Locate the cell with the specified text and output its (x, y) center coordinate. 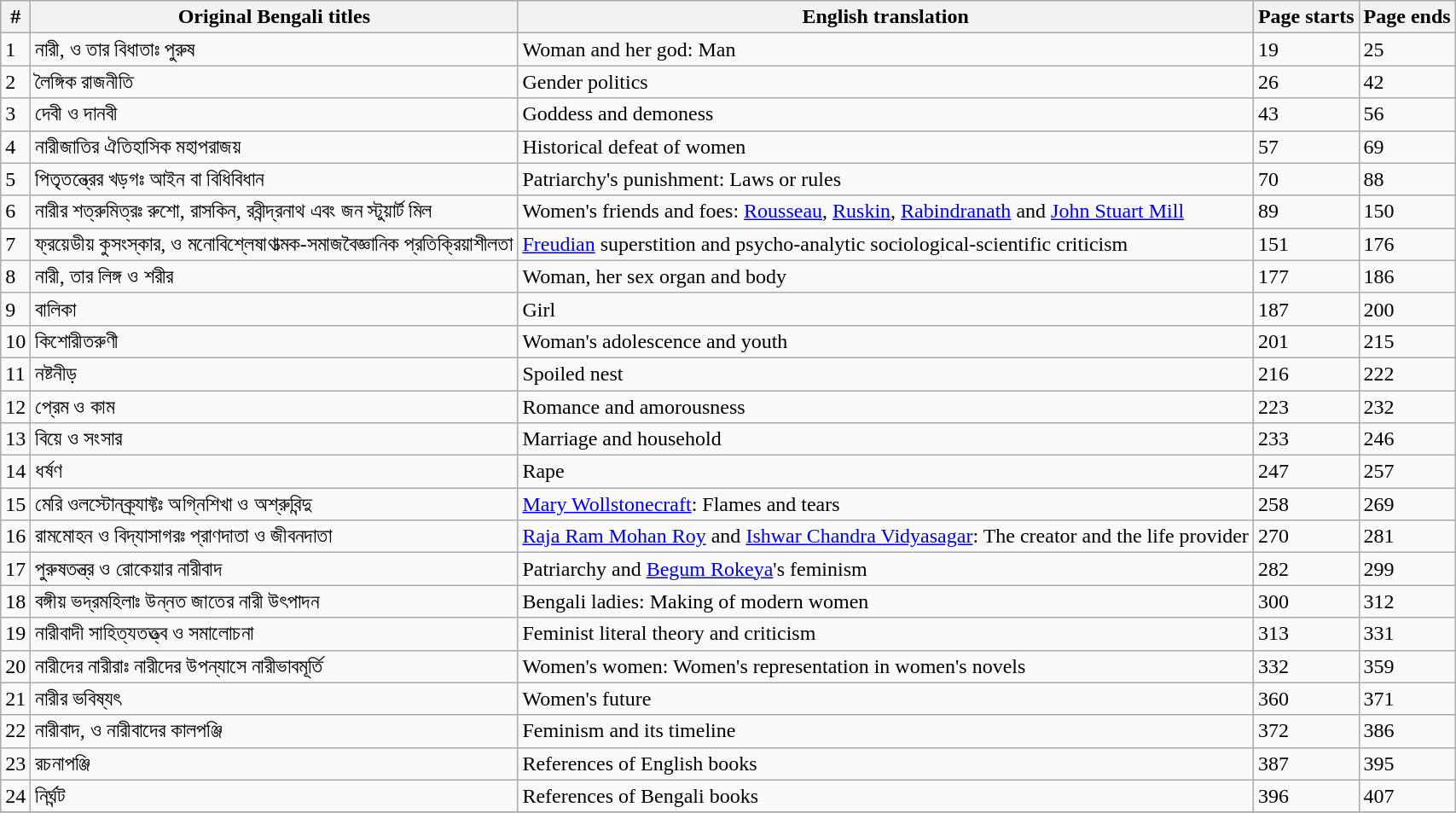
Patriarchy and Begum Rokeya's feminism (885, 569)
88 (1407, 179)
43 (1306, 114)
222 (1407, 374)
372 (1306, 731)
216 (1306, 374)
332 (1306, 666)
312 (1407, 601)
395 (1407, 764)
281 (1407, 537)
14 (15, 472)
রামমোহন ও বিদ্যাসাগরঃ প্রাণদাতা ও জীবনদাতা (275, 537)
16 (15, 537)
Original Bengali titles (275, 17)
Patriarchy's punishment: Laws or rules (885, 179)
নারীজাতির ঐতিহাসিক মহাপরাজয় (275, 147)
223 (1306, 407)
331 (1407, 634)
Girl (885, 309)
21 (15, 699)
Woman and her god: Man (885, 49)
299 (1407, 569)
5 (15, 179)
89 (1306, 212)
পিতৃতন্ত্রের খড়গঃ আইন বা বিধিবিধান (275, 179)
282 (1306, 569)
1 (15, 49)
ধর্ষণ (275, 472)
Raja Ram Mohan Roy and Ishwar Chandra Vidyasagar: The creator and the life provider (885, 537)
359 (1407, 666)
258 (1306, 504)
Mary Wollstonecraft: Flames and tears (885, 504)
Page ends (1407, 17)
22 (15, 731)
নারীবাদ, ও নারীবাদের কালপঞ্জি (275, 731)
257 (1407, 472)
69 (1407, 147)
বিয়ে ও সংসার (275, 439)
নির্ঘন্ট (275, 796)
360 (1306, 699)
নারী, ও তার বিধাতাঃ পুরুষ (275, 49)
233 (1306, 439)
57 (1306, 147)
রচনাপঞ্জি (275, 764)
2 (15, 82)
Women's friends and foes: Rousseau, Ruskin, Rabindranath and John Stuart Mill (885, 212)
150 (1407, 212)
Woman's adolescence and youth (885, 341)
26 (1306, 82)
7 (15, 244)
18 (15, 601)
বালিকা (275, 309)
নারী, তার লিঙ্গ ও শরীর (275, 276)
386 (1407, 731)
Freudian superstition and psycho-analytic sociological-scientific criticism (885, 244)
25 (1407, 49)
বঙ্গীয় ভদ্রমহিলাঃ উন্নত জাতের নারী উৎপাদন (275, 601)
মেরি ওলস্টোনক্র্যাফ্টঃ অগ্নিশিখা ও অশ্রুবিন্দু (275, 504)
313 (1306, 634)
Gender politics (885, 82)
15 (15, 504)
300 (1306, 601)
187 (1306, 309)
407 (1407, 796)
নারীর শত্রুমিত্রঃ রুশো, রাসকিন, রবীন্দ্রনাথ এবং জন স্টুয়ার্ট মিল (275, 212)
References of English books (885, 764)
কিশোরীতরুণী (275, 341)
9 (15, 309)
201 (1306, 341)
Woman, her sex organ and body (885, 276)
247 (1306, 472)
Spoiled nest (885, 374)
নারীবাদী সাহিত্যতত্ত্ব ও সমালোচনা (275, 634)
232 (1407, 407)
পুরুষতন্ত্র ও রোকেয়ার নারীবাদ (275, 569)
10 (15, 341)
Rape (885, 472)
176 (1407, 244)
প্রেম ও কাম (275, 407)
নারীদের নারীরাঃ নারীদের উপন্যাসে নারীভাবমূর্তি (275, 666)
396 (1306, 796)
Feminist literal theory and criticism (885, 634)
4 (15, 147)
Bengali ladies: Making of modern women (885, 601)
186 (1407, 276)
8 (15, 276)
Marriage and household (885, 439)
177 (1306, 276)
Historical defeat of women (885, 147)
387 (1306, 764)
নারীর ভবিষ্যৎ (275, 699)
English translation (885, 17)
Feminism and its timeline (885, 731)
269 (1407, 504)
References of Bengali books (885, 796)
17 (15, 569)
23 (15, 764)
# (15, 17)
12 (15, 407)
20 (15, 666)
151 (1306, 244)
নষ্টনীড় (275, 374)
215 (1407, 341)
200 (1407, 309)
70 (1306, 179)
13 (15, 439)
371 (1407, 699)
Goddess and demoness (885, 114)
Women's future (885, 699)
Women's women: Women's representation in women's novels (885, 666)
42 (1407, 82)
লৈঙ্গিক রাজনীতি (275, 82)
ফ্রয়েডীয় কুসংস্কার, ও মনোবিশ্লেষাণাত্মক-সমাজবৈজ্ঞানিক প্রতিক্রিয়াশীলতা (275, 244)
দেবী ও দানবী (275, 114)
Romance and amorousness (885, 407)
3 (15, 114)
270 (1306, 537)
11 (15, 374)
Page starts (1306, 17)
56 (1407, 114)
6 (15, 212)
24 (15, 796)
246 (1407, 439)
